Provide the [X, Y] coordinate of the cell's center where the given text is located.  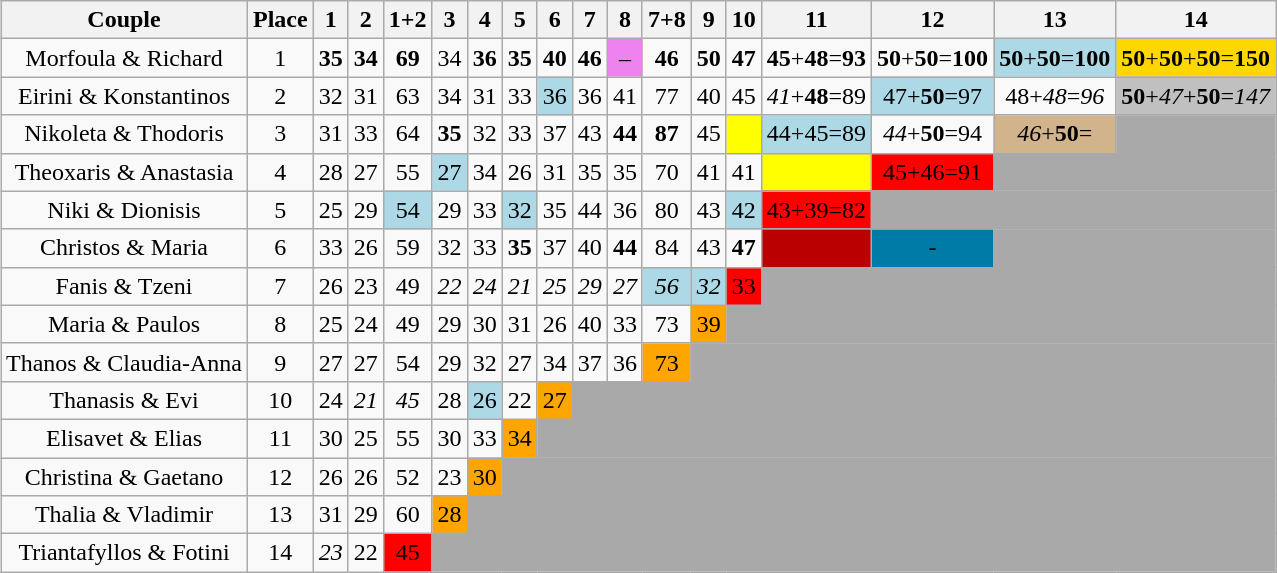
84 [666, 248]
Elisavet & Elias [124, 438]
50 [708, 58]
Triantafyllos & Fotini [124, 553]
Nikoleta & Thodoris [124, 134]
39 [708, 324]
Thalia & Vladimir [124, 515]
– [624, 58]
- [932, 248]
87 [666, 134]
43+39=82 [816, 210]
42 [744, 210]
Theoxaris & Anastasia [124, 172]
41+48=89 [816, 96]
70 [666, 172]
Fanis & Tzeni [124, 286]
Niki & Dionisis [124, 210]
80 [666, 210]
45+46=91 [932, 172]
46+50= [1055, 134]
Eirini & Konstantinos [124, 96]
Christos & Maria [124, 248]
1+2 [408, 20]
52 [408, 477]
44+50=94 [932, 134]
50+50+50=150 [1196, 58]
44+45=89 [816, 134]
60 [408, 515]
Morfoula & Richard [124, 58]
Couple [124, 20]
Place [281, 20]
45+48=93 [816, 58]
63 [408, 96]
64 [408, 134]
Maria & Paulos [124, 324]
69 [408, 58]
Thanasis & Evi [124, 400]
56 [666, 286]
48+48=96 [1055, 96]
Thanos & Claudia-Anna [124, 362]
Christina & Gaetano [124, 477]
50+47+50=147 [1196, 96]
7+8 [666, 20]
59 [408, 248]
47+50=97 [932, 96]
77 [666, 96]
